Locate the cell with the specified text and output its (X, Y) center coordinate. 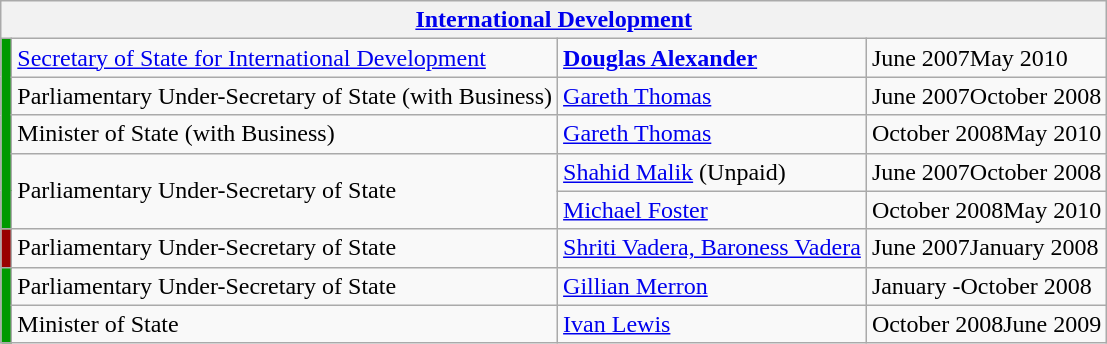
International Development (554, 20)
Michael Foster (712, 210)
Shahid Malik (Unpaid) (712, 172)
Minister of State (with Business) (285, 134)
October 2008June 2009 (986, 324)
January -October 2008 (986, 286)
Minister of State (285, 324)
June 2007May 2010 (986, 58)
Gillian Merron (712, 286)
Ivan Lewis (712, 324)
Shriti Vadera, Baroness Vadera (712, 248)
Douglas Alexander (712, 58)
Secretary of State for International Development (285, 58)
June 2007January 2008 (986, 248)
Parliamentary Under-Secretary of State (with Business) (285, 96)
